Extract the [X, Y] coordinate from the center of the cell holding the provided text.  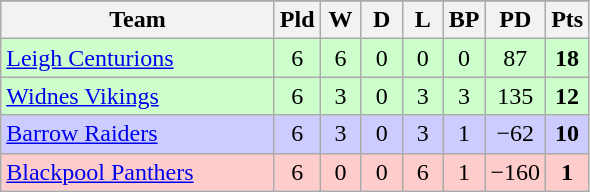
87 [516, 58]
Pld [297, 20]
L [422, 20]
135 [516, 96]
−160 [516, 172]
18 [568, 58]
Barrow Raiders [138, 134]
Blackpool Panthers [138, 172]
10 [568, 134]
D [382, 20]
Pts [568, 20]
PD [516, 20]
12 [568, 96]
−62 [516, 134]
Leigh Centurions [138, 58]
W [340, 20]
Widnes Vikings [138, 96]
Team [138, 20]
BP [464, 20]
